Extract the (x, y) coordinate from the center of the cell holding the provided text.  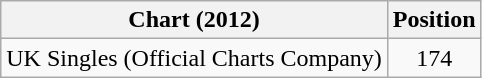
Chart (2012) (194, 20)
174 (434, 58)
Position (434, 20)
UK Singles (Official Charts Company) (194, 58)
